Extract the (x, y) coordinate from the center of the cell holding the provided text.  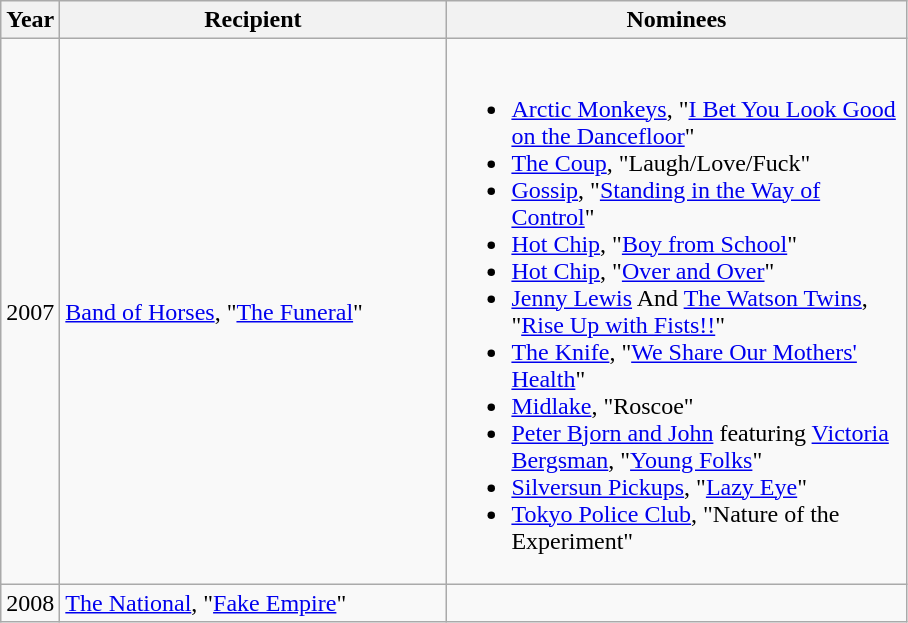
2007 (30, 312)
Nominees (676, 20)
The National, "Fake Empire" (253, 603)
2008 (30, 603)
Recipient (253, 20)
Year (30, 20)
Band of Horses, "The Funeral" (253, 312)
